Provide the [x, y] coordinate of the cell's center where the given text is located.  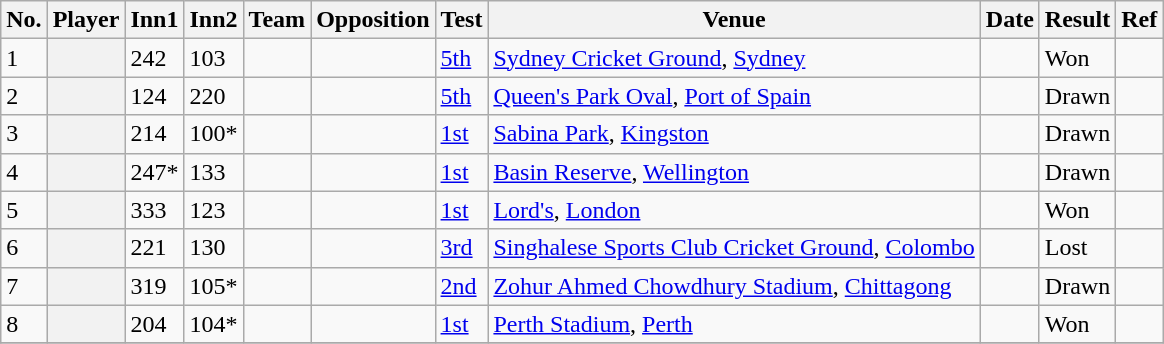
204 [154, 324]
1 [24, 58]
Queen's Park Oval, Port of Spain [734, 96]
4 [24, 172]
Inn1 [154, 20]
124 [154, 96]
Test [462, 20]
3rd [462, 248]
Singhalese Sports Club Cricket Ground, Colombo [734, 248]
130 [214, 248]
No. [24, 20]
5 [24, 210]
105* [214, 286]
8 [24, 324]
2nd [462, 286]
Sydney Cricket Ground, Sydney [734, 58]
Player [86, 20]
Lord's, London [734, 210]
Lost [1077, 248]
214 [154, 134]
2 [24, 96]
Zohur Ahmed Chowdhury Stadium, Chittagong [734, 286]
242 [154, 58]
103 [214, 58]
123 [214, 210]
220 [214, 96]
100* [214, 134]
333 [154, 210]
7 [24, 286]
3 [24, 134]
Venue [734, 20]
319 [154, 286]
Inn2 [214, 20]
221 [154, 248]
247* [154, 172]
Sabina Park, Kingston [734, 134]
104* [214, 324]
Date [1010, 20]
Perth Stadium, Perth [734, 324]
6 [24, 248]
Ref [1140, 20]
Basin Reserve, Wellington [734, 172]
Team [277, 20]
Result [1077, 20]
133 [214, 172]
Opposition [373, 20]
